Extract the (X, Y) coordinate from the center of the cell holding the provided text.  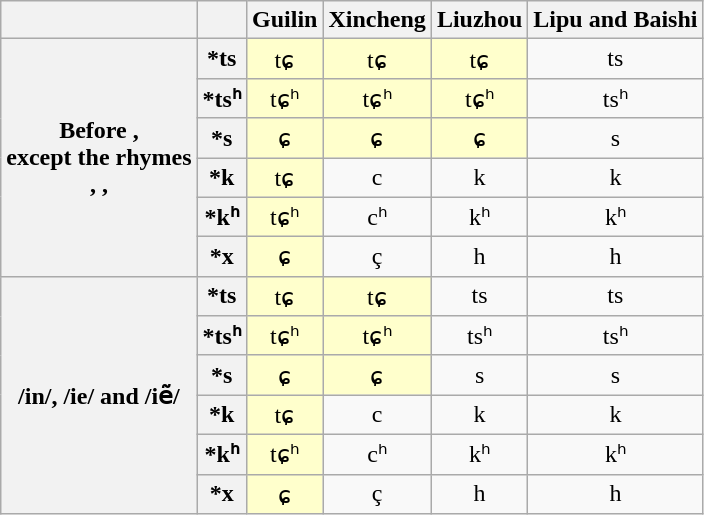
Lipu and Baishi (616, 20)
Xincheng (377, 20)
Guilin (284, 20)
Liuzhou (479, 20)
Before , except the rhymes, , (99, 158)
/in/, /ie/ and /iẽ/ (99, 394)
